From the cell containing the given text, extract its center point as (x, y) coordinate. 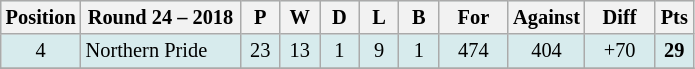
Round 24 – 2018 (161, 17)
13 (300, 51)
D (340, 17)
4 (41, 51)
29 (674, 51)
P (260, 17)
W (300, 17)
9 (379, 51)
Northern Pride (161, 51)
Position (41, 17)
23 (260, 51)
Against (546, 17)
Diff (620, 17)
L (379, 17)
For (474, 17)
404 (546, 51)
Pts (674, 17)
474 (474, 51)
+70 (620, 51)
B (419, 17)
